Determine the (X, Y) coordinate at the center of the cell enclosing the given text.  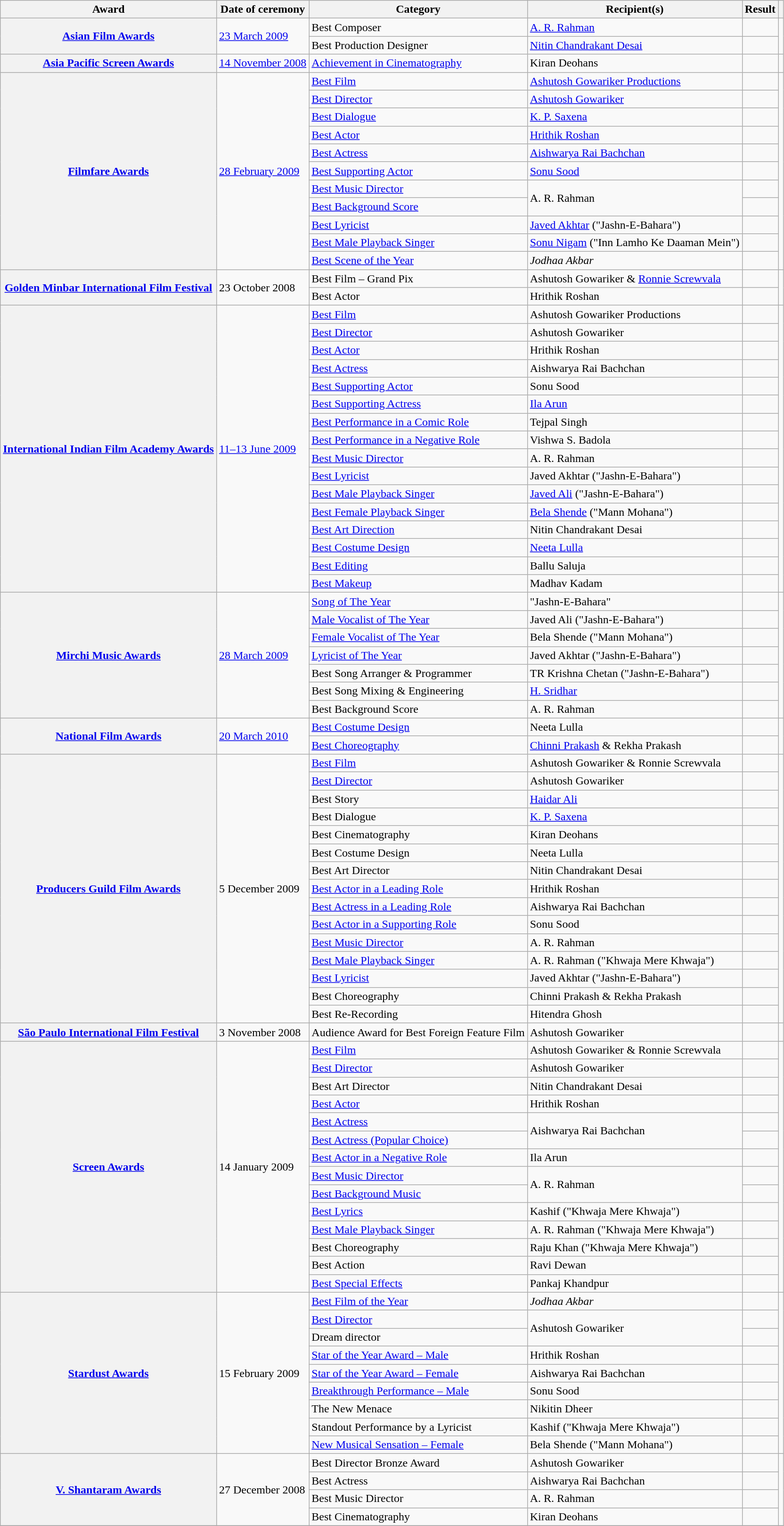
23 March 2009 (262, 36)
27 December 2008 (262, 1490)
Best Story (418, 799)
Best Background Music (418, 1194)
Ravi Dewan (635, 1265)
Recipient(s) (635, 9)
Lyricist of The Year (418, 655)
Song of The Year (418, 602)
Best Action (418, 1265)
Ballu Saluja (635, 566)
Best Composer (418, 27)
11–13 June 2009 (262, 449)
Best Performance in a Comic Role (418, 422)
Best Director Bronze Award (418, 1463)
Dream director (418, 1337)
14 November 2008 (262, 63)
Best Female Playback Singer (418, 511)
Best Supporting Actress (418, 404)
Pankaj Khandpur (635, 1283)
Best Actor in a Supporting Role (418, 924)
Golden Minbar International Film Festival (108, 288)
28 March 2009 (262, 655)
Best Special Effects (418, 1283)
Nikitin Dheer (635, 1409)
Best Scene of the Year (418, 261)
Best Film of the Year (418, 1301)
Screen Awards (108, 1166)
Asian Film Awards (108, 36)
Sonu Nigam ("Inn Lamho Ke Daaman Mein") (635, 243)
Result (760, 9)
15 February 2009 (262, 1373)
Filmfare Awards (108, 171)
Star of the Year Award – Female (418, 1373)
Star of the Year Award – Male (418, 1355)
Standout Performance by a Lyricist (418, 1427)
Best Actress in a Leading Role (418, 907)
Best Re-Recording (418, 1014)
Award (108, 9)
Asia Pacific Screen Awards (108, 63)
The New Menace (418, 1409)
Best Makeup (418, 584)
Male Vocalist of The Year (418, 619)
H. Sridhar (635, 691)
Vishwa S. Badola (635, 440)
Producers Guild Film Awards (108, 888)
TR Krishna Chetan ("Jashn-E-Bahara") (635, 673)
28 February 2009 (262, 171)
Category (418, 9)
Hitendra Ghosh (635, 1014)
Breakthrough Performance – Male (418, 1391)
20 March 2010 (262, 736)
Best Actor in a Negative Role (418, 1158)
Best Actress (Popular Choice) (418, 1140)
23 October 2008 (262, 288)
Best Editing (418, 566)
International Indian Film Academy Awards (108, 449)
Stardust Awards (108, 1373)
Date of ceremony (262, 9)
New Musical Sensation – Female (418, 1445)
São Paulo International Film Festival (108, 1032)
14 January 2009 (262, 1166)
5 December 2009 (262, 888)
Haidar Ali (635, 799)
Female Vocalist of The Year (418, 637)
Best Actor in a Leading Role (418, 889)
Best Film – Grand Pix (418, 279)
"Jashn-E-Bahara" (635, 602)
Achievement in Cinematography (418, 63)
Best Performance in a Negative Role (418, 440)
Mirchi Music Awards (108, 655)
3 November 2008 (262, 1032)
Best Production Designer (418, 45)
Madhav Kadam (635, 584)
Tejpal Singh (635, 422)
Best Art Direction (418, 530)
V. Shantaram Awards (108, 1490)
Best Song Arranger & Programmer (418, 673)
Best Lyrics (418, 1212)
Raju Khan ("Khwaja Mere Khwaja") (635, 1247)
National Film Awards (108, 736)
Best Song Mixing & Engineering (418, 691)
Audience Award for Best Foreign Feature Film (418, 1032)
